Return the [X, Y] coordinate for the center point of the cell that contains the specified text.  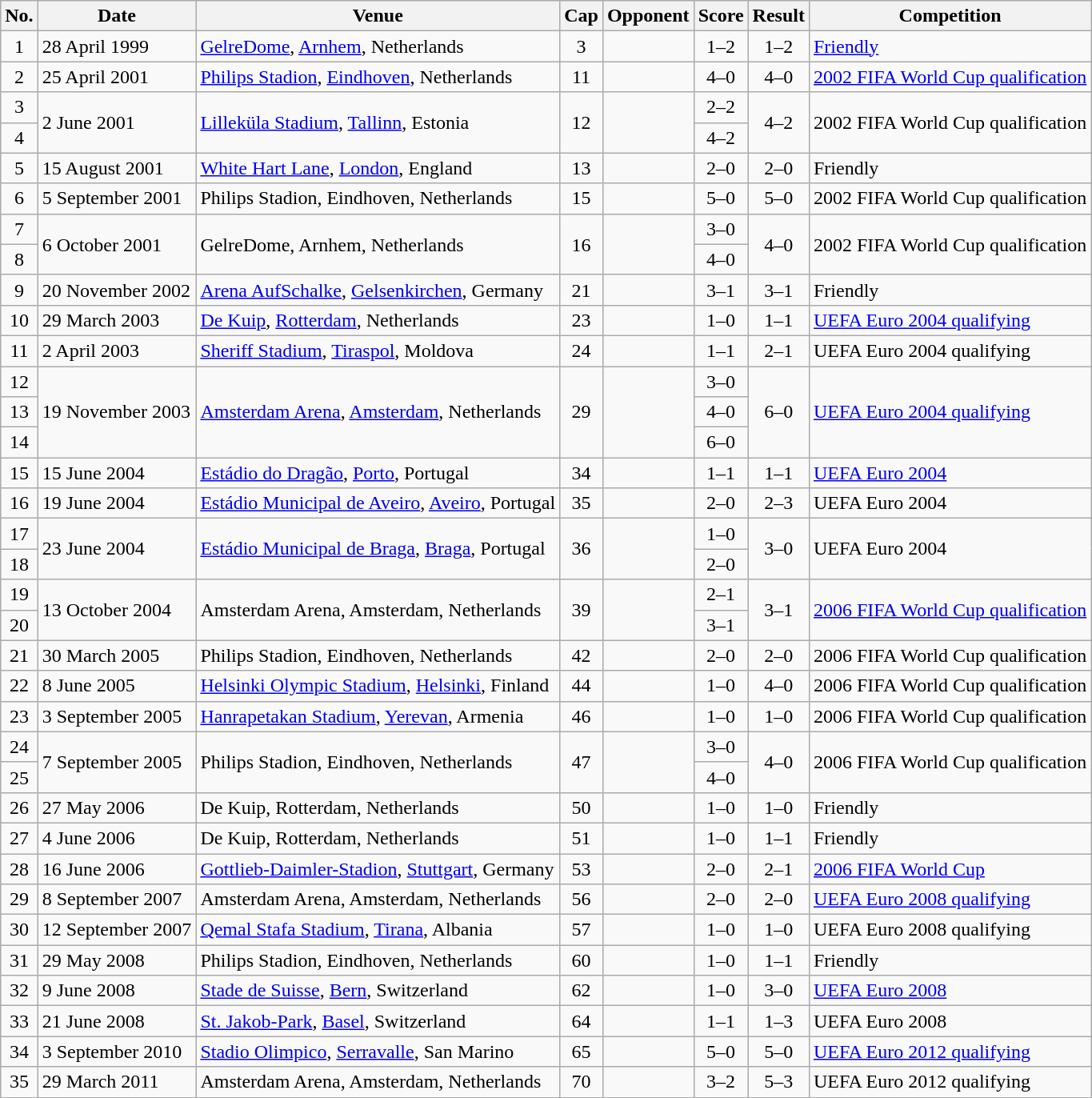
7 [19, 229]
53 [582, 868]
4 June 2006 [117, 838]
29 May 2008 [117, 960]
Helsinki Olympic Stadium, Helsinki, Finland [378, 686]
3 September 2010 [117, 1052]
30 March 2005 [117, 655]
23 June 2004 [117, 549]
46 [582, 716]
Qemal Stafa Stadium, Tirana, Albania [378, 930]
28 April 1999 [117, 46]
10 [19, 320]
8 September 2007 [117, 900]
St. Jakob-Park, Basel, Switzerland [378, 1021]
5 [19, 168]
14 [19, 443]
Competition [950, 16]
1–3 [778, 1021]
Arena AufSchalke, Gelsenkirchen, Germany [378, 290]
Score [721, 16]
1 [19, 46]
20 November 2002 [117, 290]
44 [582, 686]
33 [19, 1021]
27 [19, 838]
25 April 2001 [117, 77]
30 [19, 930]
29 March 2003 [117, 320]
15 June 2004 [117, 473]
57 [582, 930]
Lilleküla Stadium, Tallinn, Estonia [378, 122]
5 September 2001 [117, 198]
Estádio Municipal de Braga, Braga, Portugal [378, 549]
Stadio Olimpico, Serravalle, San Marino [378, 1052]
12 September 2007 [117, 930]
27 May 2006 [117, 807]
2 June 2001 [117, 122]
9 June 2008 [117, 991]
Cap [582, 16]
25 [19, 777]
22 [19, 686]
51 [582, 838]
28 [19, 868]
3 September 2005 [117, 716]
19 June 2004 [117, 503]
60 [582, 960]
32 [19, 991]
13 October 2004 [117, 610]
6 October 2001 [117, 244]
18 [19, 564]
Stade de Suisse, Bern, Switzerland [378, 991]
56 [582, 900]
50 [582, 807]
65 [582, 1052]
29 March 2011 [117, 1082]
26 [19, 807]
White Hart Lane, London, England [378, 168]
8 [19, 259]
70 [582, 1082]
20 [19, 625]
9 [19, 290]
2–3 [778, 503]
Sheriff Stadium, Tiraspol, Moldova [378, 351]
2 April 2003 [117, 351]
Opponent [648, 16]
64 [582, 1021]
3–2 [721, 1082]
Estádio do Dragão, Porto, Portugal [378, 473]
6 [19, 198]
Venue [378, 16]
No. [19, 16]
Date [117, 16]
5–3 [778, 1082]
16 June 2006 [117, 868]
Hanrapetakan Stadium, Yerevan, Armenia [378, 716]
7 September 2005 [117, 762]
15 August 2001 [117, 168]
2–2 [721, 107]
36 [582, 549]
Result [778, 16]
19 November 2003 [117, 412]
19 [19, 595]
31 [19, 960]
47 [582, 762]
39 [582, 610]
Gottlieb-Daimler-Stadion, Stuttgart, Germany [378, 868]
8 June 2005 [117, 686]
62 [582, 991]
2 [19, 77]
Estádio Municipal de Aveiro, Aveiro, Portugal [378, 503]
42 [582, 655]
17 [19, 534]
2006 FIFA World Cup [950, 868]
4 [19, 138]
21 June 2008 [117, 1021]
